Search for the cell housing the specified text and yield its [x, y] center coordinate. 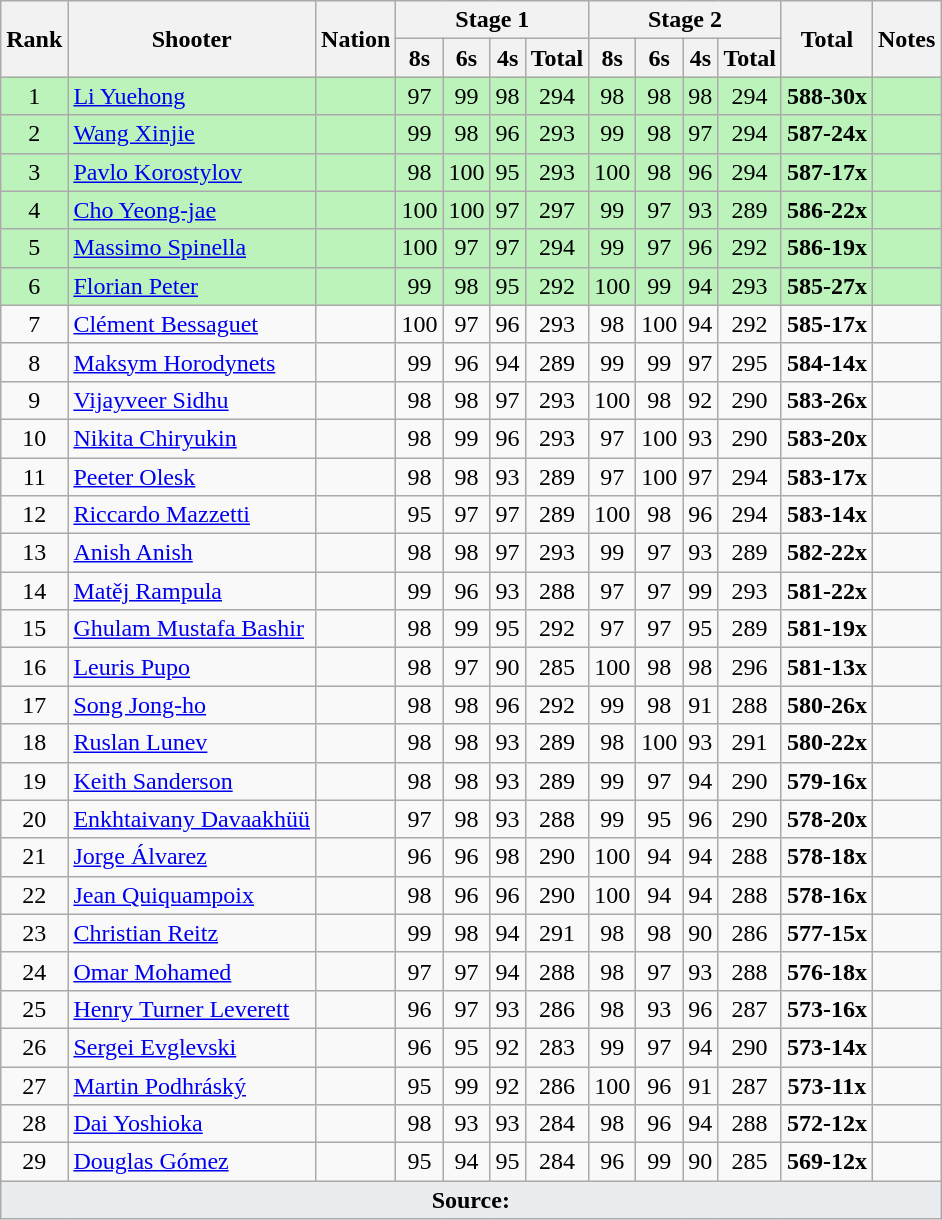
Song Jong-ho [192, 705]
581-22x [826, 591]
15 [34, 629]
9 [34, 400]
Massimo Spinella [192, 248]
Keith Sanderson [192, 781]
283 [557, 1047]
583-26x [826, 400]
Florian Peter [192, 286]
22 [34, 895]
Leuris Pupo [192, 667]
Stage 2 [686, 20]
3 [34, 172]
Cho Yeong-jae [192, 210]
Enkhtaivany Davaakhüü [192, 819]
2 [34, 134]
Jorge Álvarez [192, 857]
587-17x [826, 172]
577-15x [826, 933]
Jean Quiquampoix [192, 895]
578-16x [826, 895]
586-22x [826, 210]
Vijayveer Sidhu [192, 400]
576-18x [826, 971]
Sergei Evglevski [192, 1047]
Martin Podhráský [192, 1085]
Notes [906, 39]
Stage 1 [492, 20]
Omar Mohamed [192, 971]
8 [34, 362]
587-24x [826, 134]
Li Yuehong [192, 96]
585-17x [826, 324]
580-22x [826, 743]
Rank [34, 39]
Christian Reitz [192, 933]
18 [34, 743]
26 [34, 1047]
6 [34, 286]
Pavlo Korostylov [192, 172]
Nation [356, 39]
583-20x [826, 438]
29 [34, 1162]
582-22x [826, 553]
Clément Bessaguet [192, 324]
Anish Anish [192, 553]
Ruslan Lunev [192, 743]
Peeter Olesk [192, 477]
Douglas Gómez [192, 1162]
11 [34, 477]
297 [557, 210]
585-27x [826, 286]
573-16x [826, 1009]
573-11x [826, 1085]
Ghulam Mustafa Bashir [192, 629]
12 [34, 515]
581-13x [826, 667]
24 [34, 971]
586-19x [826, 248]
25 [34, 1009]
13 [34, 553]
581-19x [826, 629]
578-20x [826, 819]
23 [34, 933]
28 [34, 1124]
Dai Yoshioka [192, 1124]
583-17x [826, 477]
296 [750, 667]
580-26x [826, 705]
5 [34, 248]
17 [34, 705]
578-18x [826, 857]
569-12x [826, 1162]
579-16x [826, 781]
588-30x [826, 96]
21 [34, 857]
Shooter [192, 39]
Maksym Horodynets [192, 362]
7 [34, 324]
Henry Turner Leverett [192, 1009]
19 [34, 781]
Riccardo Mazzetti [192, 515]
Wang Xinjie [192, 134]
20 [34, 819]
27 [34, 1085]
573-14x [826, 1047]
572-12x [826, 1124]
Source: [471, 1200]
4 [34, 210]
16 [34, 667]
1 [34, 96]
Matěj Rampula [192, 591]
10 [34, 438]
584-14x [826, 362]
Nikita Chiryukin [192, 438]
583-14x [826, 515]
14 [34, 591]
295 [750, 362]
